Find where the given text appears and provide that cell's center as (X, Y) coordinate. 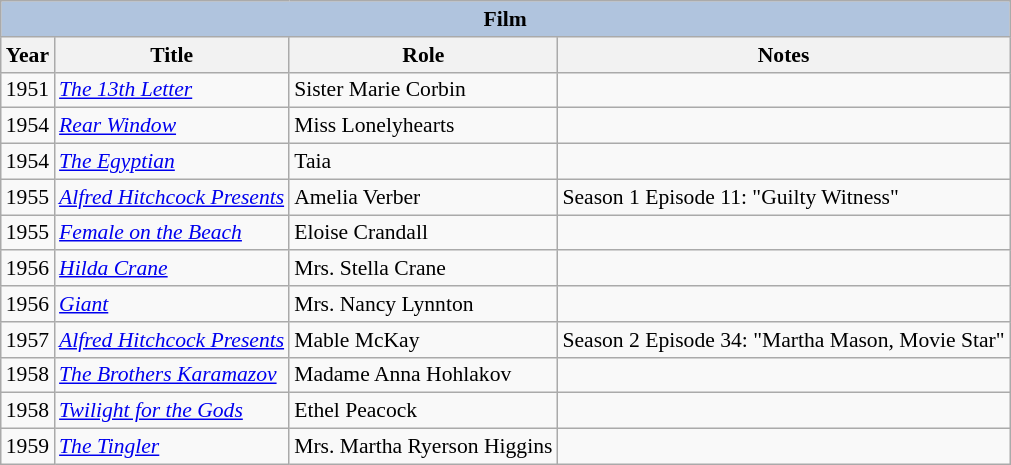
Film (506, 19)
1957 (28, 340)
Mable McKay (423, 340)
Eloise Crandall (423, 233)
Miss Lonelyhearts (423, 126)
Hilda Crane (172, 269)
1951 (28, 90)
Mrs. Martha Ryerson Higgins (423, 447)
Amelia Verber (423, 197)
Giant (172, 304)
Role (423, 55)
Season 2 Episode 34: "Martha Mason, Movie Star" (783, 340)
The Tingler (172, 447)
The Brothers Karamazov (172, 375)
Mrs. Nancy Lynnton (423, 304)
Season 1 Episode 11: "Guilty Witness" (783, 197)
Title (172, 55)
Ethel Peacock (423, 411)
Sister Marie Corbin (423, 90)
Mrs. Stella Crane (423, 269)
Twilight for the Gods (172, 411)
Madame Anna Hohlakov (423, 375)
Rear Window (172, 126)
Notes (783, 55)
Year (28, 55)
The 13th Letter (172, 90)
Taia (423, 162)
Female on the Beach (172, 233)
1959 (28, 447)
The Egyptian (172, 162)
